Extract the (X, Y) coordinate from the center of the cell holding the provided text.  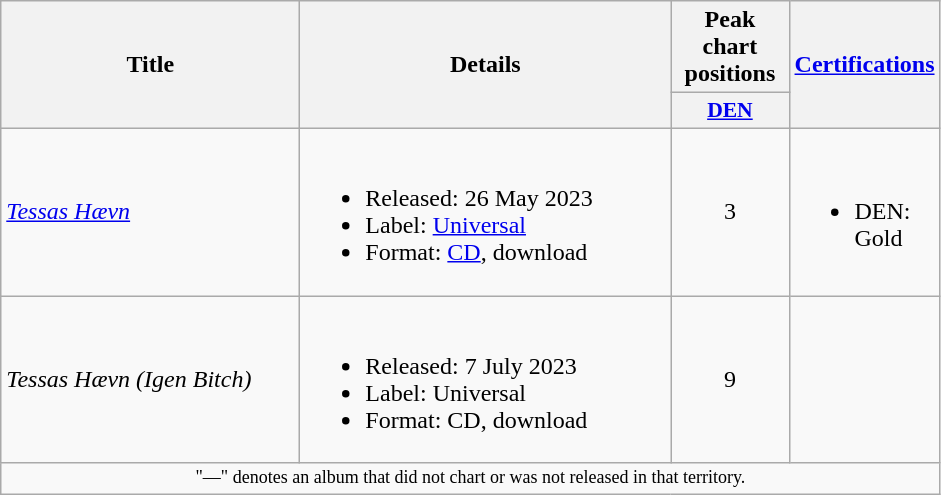
Tessas Hævn (150, 212)
DEN: Gold (864, 212)
9 (730, 380)
Tessas Hævn (Igen Bitch) (150, 380)
Details (486, 65)
Released: 7 July 2023Label: UniversalFormat: CD, download (486, 380)
Peak chart positions (730, 47)
DEN (730, 111)
Title (150, 65)
3 (730, 212)
"—" denotes an album that did not chart or was not released in that territory. (470, 478)
Released: 26 May 2023Label: UniversalFormat: CD, download (486, 212)
Certifications (864, 65)
